Find where the given text appears and provide that cell's center as [X, Y] coordinate. 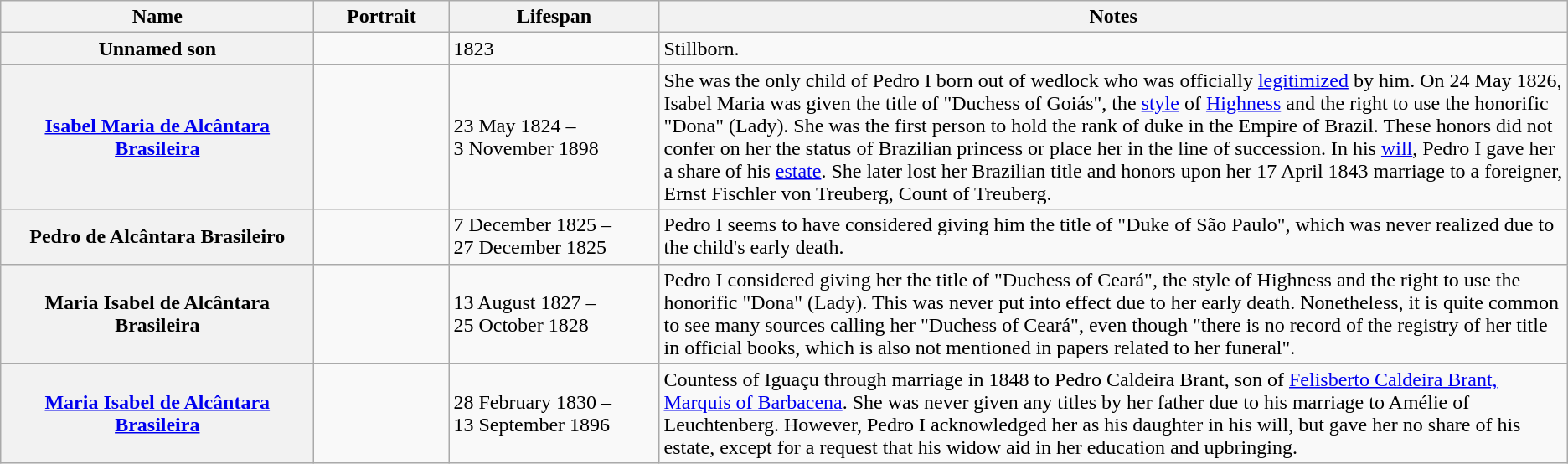
Unnamed son [157, 49]
1823 [554, 49]
Lifespan [554, 17]
23 May 1824 – 3 November 1898 [554, 137]
28 February 1830 – 13 September 1896 [554, 414]
13 August 1827 – 25 October 1828 [554, 313]
Isabel Maria de Alcântara Brasileira [157, 137]
Pedro I seems to have considered giving him the title of "Duke of São Paulo", which was never realized due to the child's early death. [1113, 236]
Notes [1113, 17]
Portrait [382, 17]
Stillborn. [1113, 49]
Pedro de Alcântara Brasileiro [157, 236]
Name [157, 17]
7 December 1825 – 27 December 1825 [554, 236]
